Capture the cell that displays the provided text and extract its (x, y) central coordinate. 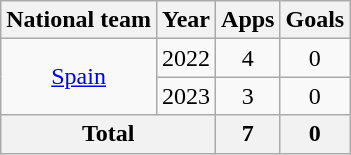
Apps (248, 20)
Year (186, 20)
National team (79, 20)
7 (248, 134)
2023 (186, 96)
Total (108, 134)
Goals (315, 20)
4 (248, 58)
3 (248, 96)
Spain (79, 77)
2022 (186, 58)
